Find where the given text appears and provide that cell's center as (x, y) coordinate. 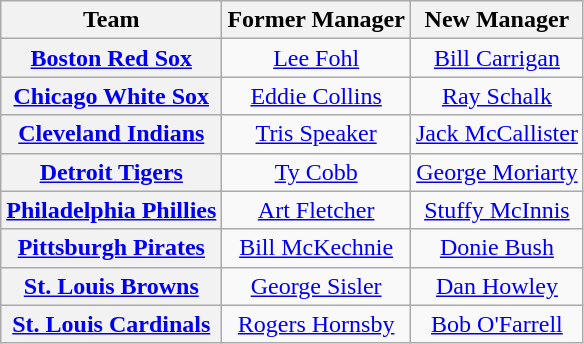
Cleveland Indians (112, 134)
New Manager (496, 20)
George Sisler (316, 286)
Bob O'Farrell (496, 324)
Rogers Hornsby (316, 324)
Bill McKechnie (316, 248)
Detroit Tigers (112, 172)
Team (112, 20)
Tris Speaker (316, 134)
Dan Howley (496, 286)
Bill Carrigan (496, 58)
Donie Bush (496, 248)
St. Louis Browns (112, 286)
Boston Red Sox (112, 58)
Pittsburgh Pirates (112, 248)
George Moriarty (496, 172)
Philadelphia Phillies (112, 210)
Chicago White Sox (112, 96)
Lee Fohl (316, 58)
Eddie Collins (316, 96)
Stuffy McInnis (496, 210)
Ray Schalk (496, 96)
Ty Cobb (316, 172)
St. Louis Cardinals (112, 324)
Jack McCallister (496, 134)
Former Manager (316, 20)
Art Fletcher (316, 210)
